Pinpoint the cell where the given text exists, returning its [x, y] midpoint coordinate. 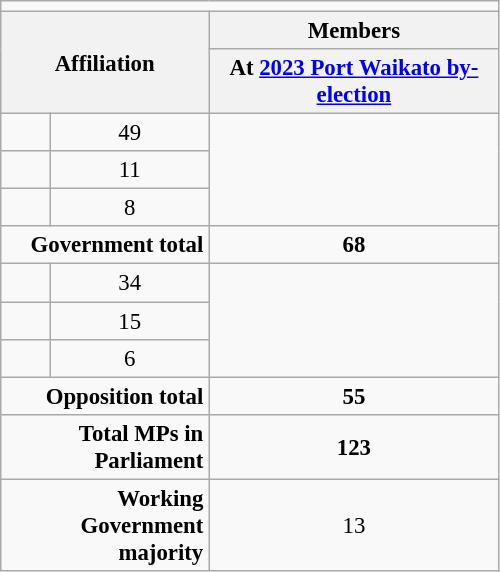
Total MPs inParliament [105, 446]
11 [130, 170]
Members [354, 31]
Affiliation [105, 63]
68 [354, 245]
34 [130, 283]
Government total [105, 245]
55 [354, 396]
Opposition total [105, 396]
15 [130, 321]
123 [354, 446]
At 2023 Port Waikato by-election [354, 82]
8 [130, 208]
13 [354, 525]
49 [130, 133]
6 [130, 358]
Working Governmentmajority [105, 525]
